Identify which cell holds the provided text, then report its (X, Y) central coordinate. 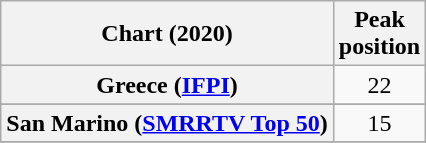
22 (379, 85)
San Marino (SMRRTV Top 50) (168, 123)
Peakposition (379, 34)
Greece (IFPI) (168, 85)
Chart (2020) (168, 34)
15 (379, 123)
